Provide the [X, Y] coordinate of the cell's center where the given text is located.  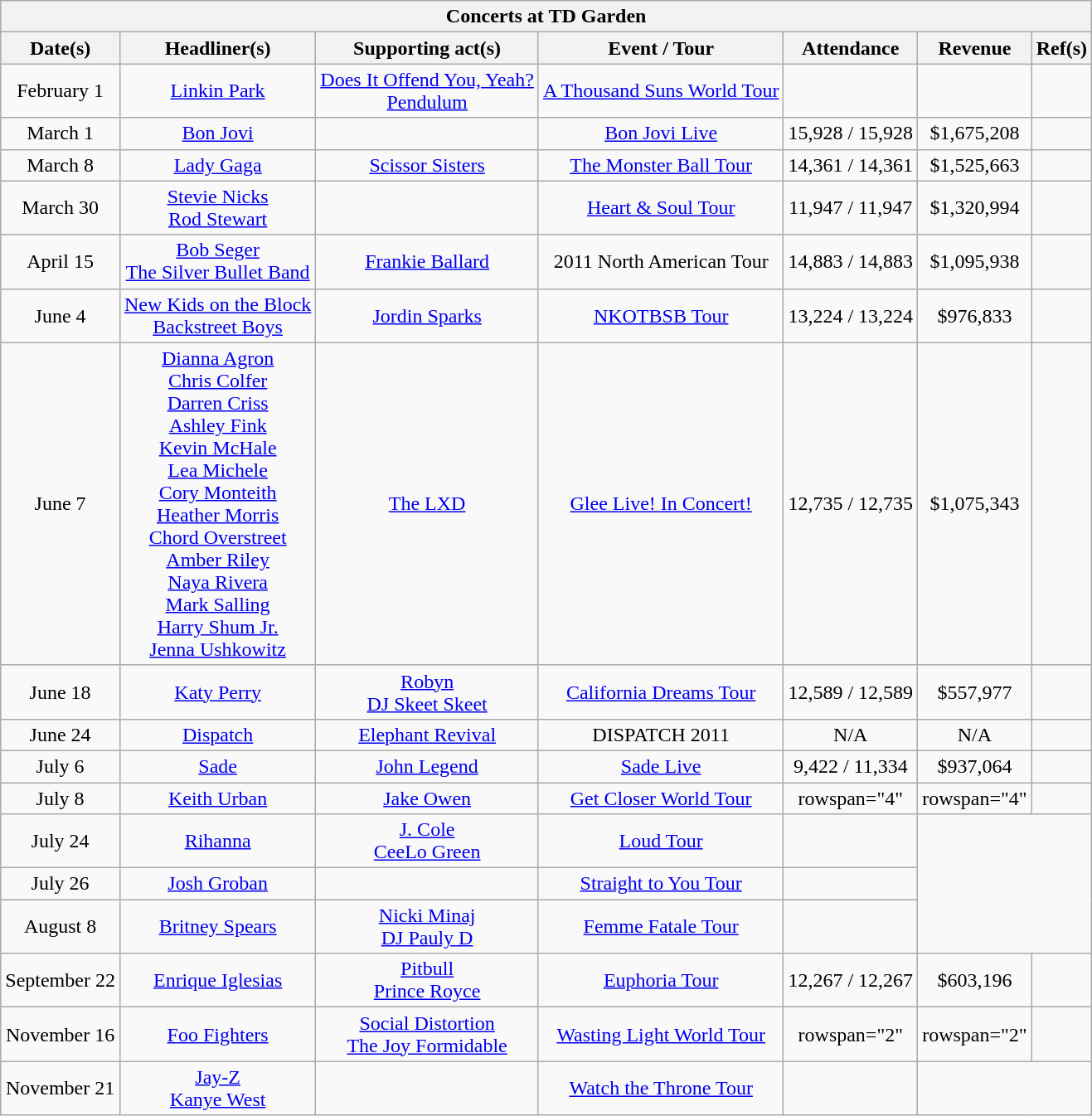
Loud Tour [660, 841]
PitbullPrince Royce [428, 980]
Dispatch [217, 735]
Revenue [975, 48]
November 21 [61, 1088]
Get Closer World Tour [660, 798]
Sade Live [660, 766]
Watch the Throne Tour [660, 1088]
2011 North American Tour [660, 262]
March 30 [61, 207]
The Monster Ball Tour [660, 165]
Euphoria Tour [660, 980]
Femme Fatale Tour [660, 927]
Attendance [851, 48]
Concerts at TD Garden [546, 17]
Keith Urban [217, 798]
Stevie NicksRod Stewart [217, 207]
April 15 [61, 262]
Event / Tour [660, 48]
$557,977 [975, 691]
June 18 [61, 691]
Foo Fighters [217, 1035]
Supporting act(s) [428, 48]
March 8 [61, 165]
John Legend [428, 766]
14,361 / 14,361 [851, 165]
Katy Perry [217, 691]
July 8 [61, 798]
Date(s) [61, 48]
August 8 [61, 927]
March 1 [61, 133]
June 24 [61, 735]
$1,095,938 [975, 262]
Frankie Ballard [428, 262]
Nicki Minaj DJ Pauly D [428, 927]
9,422 / 11,334 [851, 766]
RobynDJ Skeet Skeet [428, 691]
$1,675,208 [975, 133]
$1,075,343 [975, 504]
July 26 [61, 884]
Wasting Light World Tour [660, 1035]
Does It Offend You, Yeah?Pendulum [428, 91]
Ref(s) [1061, 48]
NKOTBSB Tour [660, 315]
Josh Groban [217, 884]
Britney Spears [217, 927]
15,928 / 15,928 [851, 133]
June 4 [61, 315]
$603,196 [975, 980]
12,589 / 12,589 [851, 691]
Lady Gaga [217, 165]
Headliner(s) [217, 48]
$1,525,663 [975, 165]
11,947 / 11,947 [851, 207]
Bob SegerThe Silver Bullet Band [217, 262]
J. ColeCeeLo Green [428, 841]
Bon Jovi [217, 133]
June 7 [61, 504]
New Kids on the BlockBackstreet Boys [217, 315]
Jay-ZKanye West [217, 1088]
Scissor Sisters [428, 165]
Elephant Revival [428, 735]
Social DistortionThe Joy Formidable [428, 1035]
12,267 / 12,267 [851, 980]
November 16 [61, 1035]
Jordin Sparks [428, 315]
July 24 [61, 841]
The LXD [428, 504]
Heart & Soul Tour [660, 207]
Glee Live! In Concert! [660, 504]
DISPATCH 2011 [660, 735]
Straight to You Tour [660, 884]
A Thousand Suns World Tour [660, 91]
July 6 [61, 766]
September 22 [61, 980]
12,735 / 12,735 [851, 504]
$1,320,994 [975, 207]
$937,064 [975, 766]
February 1 [61, 91]
14,883 / 14,883 [851, 262]
Linkin Park [217, 91]
$976,833 [975, 315]
Bon Jovi Live [660, 133]
Enrique Iglesias [217, 980]
California Dreams Tour [660, 691]
13,224 / 13,224 [851, 315]
Rihanna [217, 841]
Jake Owen [428, 798]
Sade [217, 766]
